Capture the cell that displays the provided text and extract its [x, y] central coordinate. 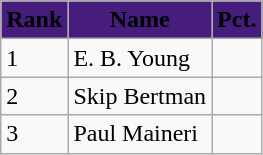
Paul Maineri [140, 134]
Rank [34, 20]
2 [34, 96]
3 [34, 134]
Name [140, 20]
Skip Bertman [140, 96]
E. B. Young [140, 58]
1 [34, 58]
Pct. [237, 20]
